Pinpoint the cell where the given text exists, returning its [x, y] midpoint coordinate. 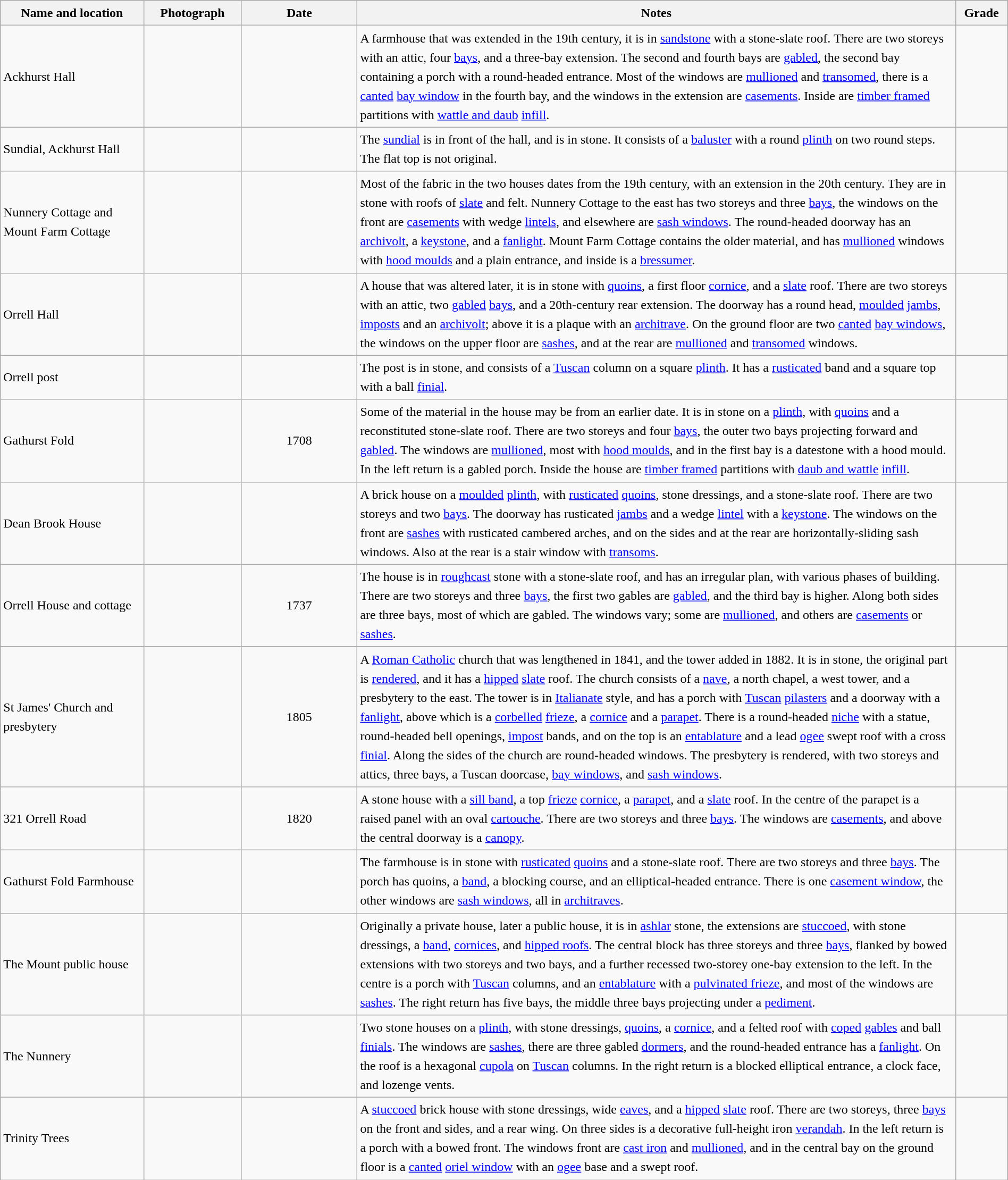
The post is in stone, and consists of a Tuscan column on a square plinth. It has a rusticated band and a square top with a ball finial. [656, 378]
Nunnery Cottage andMount Farm Cottage [72, 222]
Gathurst Fold [72, 440]
Trinity Trees [72, 1139]
1708 [299, 440]
Notes [656, 13]
Orrell House and cottage [72, 605]
Gathurst Fold Farmhouse [72, 882]
Date [299, 13]
1737 [299, 605]
Dean Brook House [72, 523]
The Nunnery [72, 1056]
The Mount public house [72, 965]
St James' Church and presbytery [72, 717]
Orrell post [72, 378]
1820 [299, 818]
1805 [299, 717]
Photograph [192, 13]
Ackhurst Hall [72, 77]
Grade [981, 13]
Name and location [72, 13]
321 Orrell Road [72, 818]
Sundial, Ackhurst Hall [72, 149]
The sundial is in front of the hall, and is in stone. It consists of a baluster with a round plinth on two round steps. The flat top is not original. [656, 149]
Orrell Hall [72, 314]
